Return the (x, y) coordinate for the center point of the cell that contains the specified text.  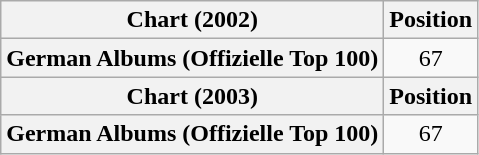
Chart (2003) (192, 96)
Chart (2002) (192, 20)
